Return (X, Y) of the center of cell containing provided text 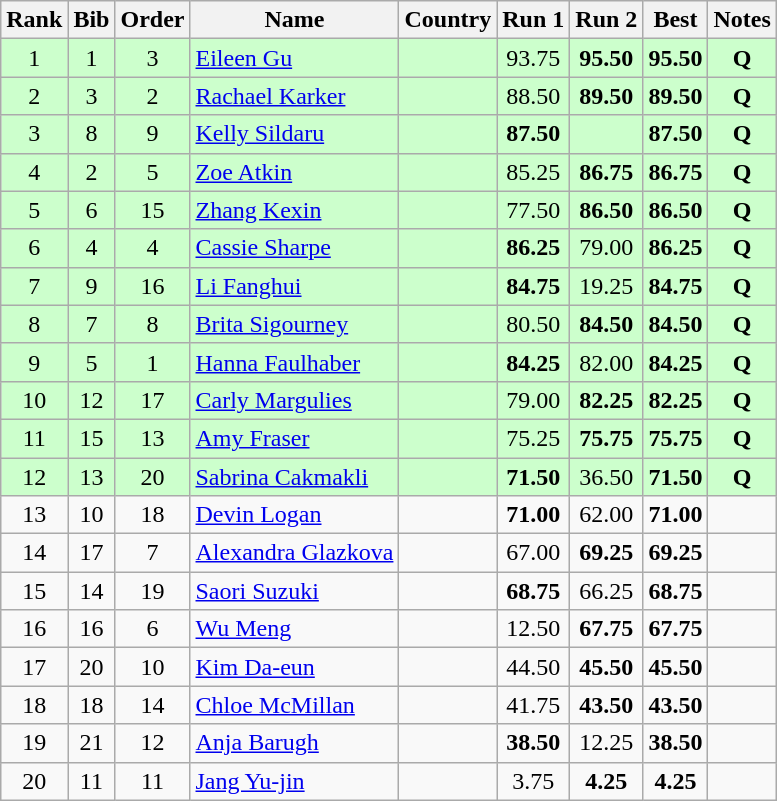
Country (448, 20)
Devin Logan (294, 515)
67.00 (534, 553)
85.25 (534, 172)
12.50 (534, 629)
88.50 (534, 96)
Eileen Gu (294, 58)
Kelly Sildaru (294, 134)
82.00 (606, 362)
Anja Barugh (294, 743)
Alexandra Glazkova (294, 553)
36.50 (606, 477)
Name (294, 20)
Rank (34, 20)
Bib (92, 20)
3.75 (534, 781)
93.75 (534, 58)
44.50 (534, 667)
80.50 (534, 324)
Zoe Atkin (294, 172)
Amy Fraser (294, 438)
12.25 (606, 743)
Brita Sigourney (294, 324)
Best (676, 20)
Notes (742, 20)
Zhang Kexin (294, 210)
Run 2 (606, 20)
Wu Meng (294, 629)
Jang Yu-jin (294, 781)
Sabrina Cakmakli (294, 477)
21 (92, 743)
75.25 (534, 438)
Cassie Sharpe (294, 248)
62.00 (606, 515)
77.50 (534, 210)
Chloe McMillan (294, 705)
Carly Margulies (294, 400)
Hanna Faulhaber (294, 362)
Kim Da-eun (294, 667)
Saori Suzuki (294, 591)
Rachael Karker (294, 96)
Order (152, 20)
Run 1 (534, 20)
41.75 (534, 705)
19.25 (606, 286)
66.25 (606, 591)
Li Fanghui (294, 286)
